Return [X, Y] of the center of cell containing provided text 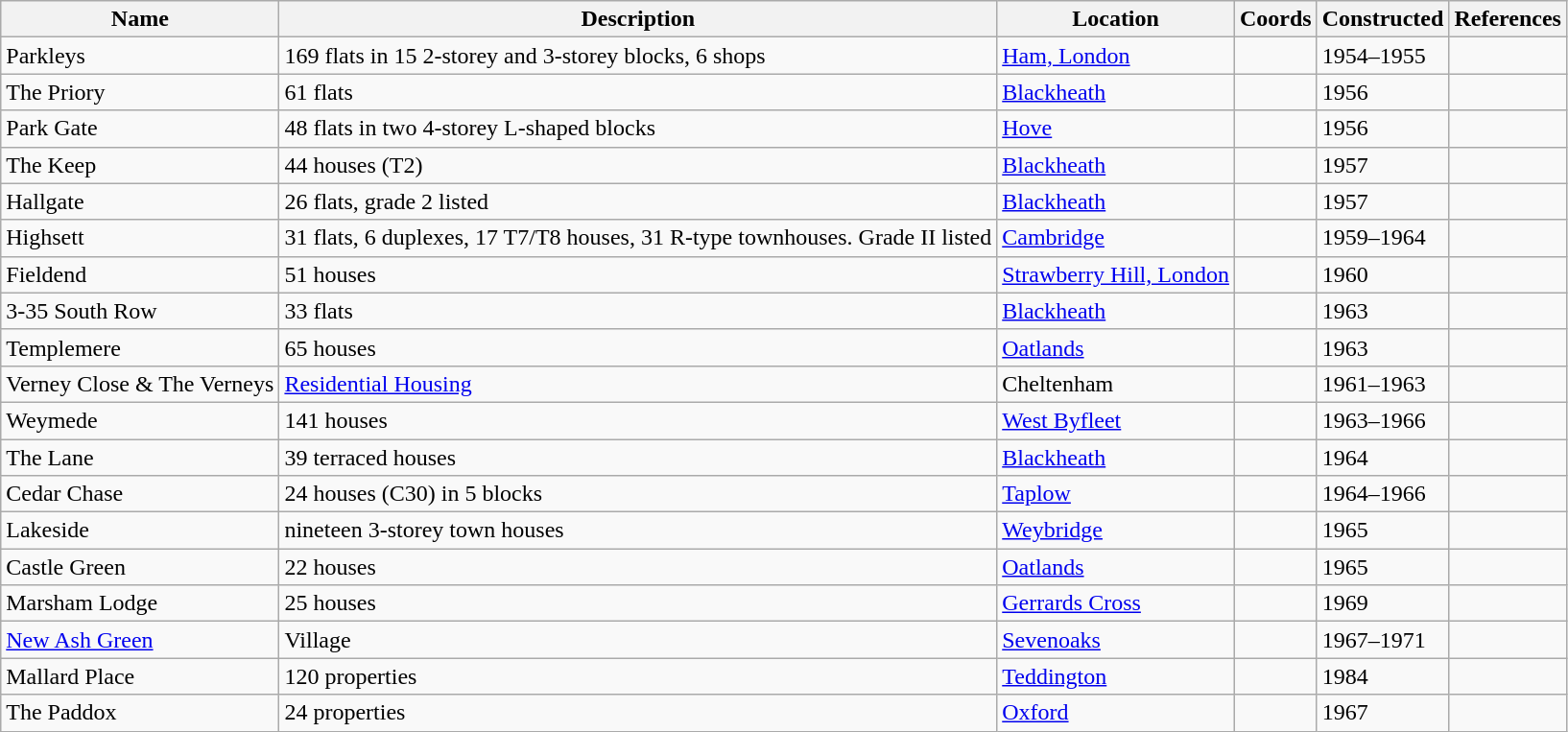
31 flats, 6 duplexes, 17 T7/T8 houses, 31 R-type townhouses. Grade II listed [638, 238]
Constructed [1383, 19]
Description [638, 19]
The Paddox [140, 713]
West Byfleet [1116, 420]
26 flats, grade 2 listed [638, 201]
Cheltenham [1116, 384]
1964 [1383, 458]
1967 [1383, 713]
1963–1966 [1383, 420]
51 houses [638, 274]
Cambridge [1116, 238]
Village [638, 640]
Strawberry Hill, London [1116, 274]
39 terraced houses [638, 458]
Highsett [140, 238]
Teddington [1116, 676]
Oxford [1116, 713]
The Keep [140, 165]
24 properties [638, 713]
44 houses (T2) [638, 165]
Residential Housing [638, 384]
Weymede [140, 420]
33 flats [638, 311]
The Priory [140, 92]
1984 [1383, 676]
1960 [1383, 274]
Lakeside [140, 531]
Hallgate [140, 201]
Hove [1116, 129]
nineteen 3-storey town houses [638, 531]
169 flats in 15 2-storey and 3-storey blocks, 6 shops [638, 56]
1964–1966 [1383, 494]
Verney Close & The Verneys [140, 384]
120 properties [638, 676]
65 houses [638, 347]
References [1509, 19]
Mallard Place [140, 676]
Coords [1275, 19]
Weybridge [1116, 531]
Sevenoaks [1116, 640]
Name [140, 19]
1959–1964 [1383, 238]
Ham, London [1116, 56]
Fieldend [140, 274]
1961–1963 [1383, 384]
Parkleys [140, 56]
3-35 South Row [140, 311]
22 houses [638, 567]
Marsham Lodge [140, 603]
25 houses [638, 603]
Castle Green [140, 567]
1967–1971 [1383, 640]
141 houses [638, 420]
48 flats in two 4-storey L-shaped blocks [638, 129]
Gerrards Cross [1116, 603]
61 flats [638, 92]
Location [1116, 19]
24 houses (C30) in 5 blocks [638, 494]
Templemere [140, 347]
Cedar Chase [140, 494]
The Lane [140, 458]
1954–1955 [1383, 56]
New Ash Green [140, 640]
Taplow [1116, 494]
1969 [1383, 603]
Park Gate [140, 129]
